Identify which cell holds the provided text, then report its [x, y] central coordinate. 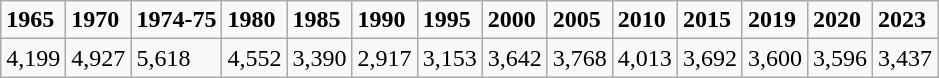
1995 [450, 20]
2023 [906, 20]
2015 [710, 20]
4,013 [644, 58]
4,552 [254, 58]
3,692 [710, 58]
3,390 [320, 58]
2010 [644, 20]
3,642 [514, 58]
5,618 [176, 58]
3,437 [906, 58]
3,596 [840, 58]
1980 [254, 20]
1974-75 [176, 20]
1990 [384, 20]
3,768 [580, 58]
3,153 [450, 58]
3,600 [774, 58]
1965 [34, 20]
4,927 [98, 58]
2005 [580, 20]
4,199 [34, 58]
2,917 [384, 58]
2019 [774, 20]
2020 [840, 20]
2000 [514, 20]
1985 [320, 20]
1970 [98, 20]
